Output the [X, Y] coordinate of the center of the cell containing the given text.  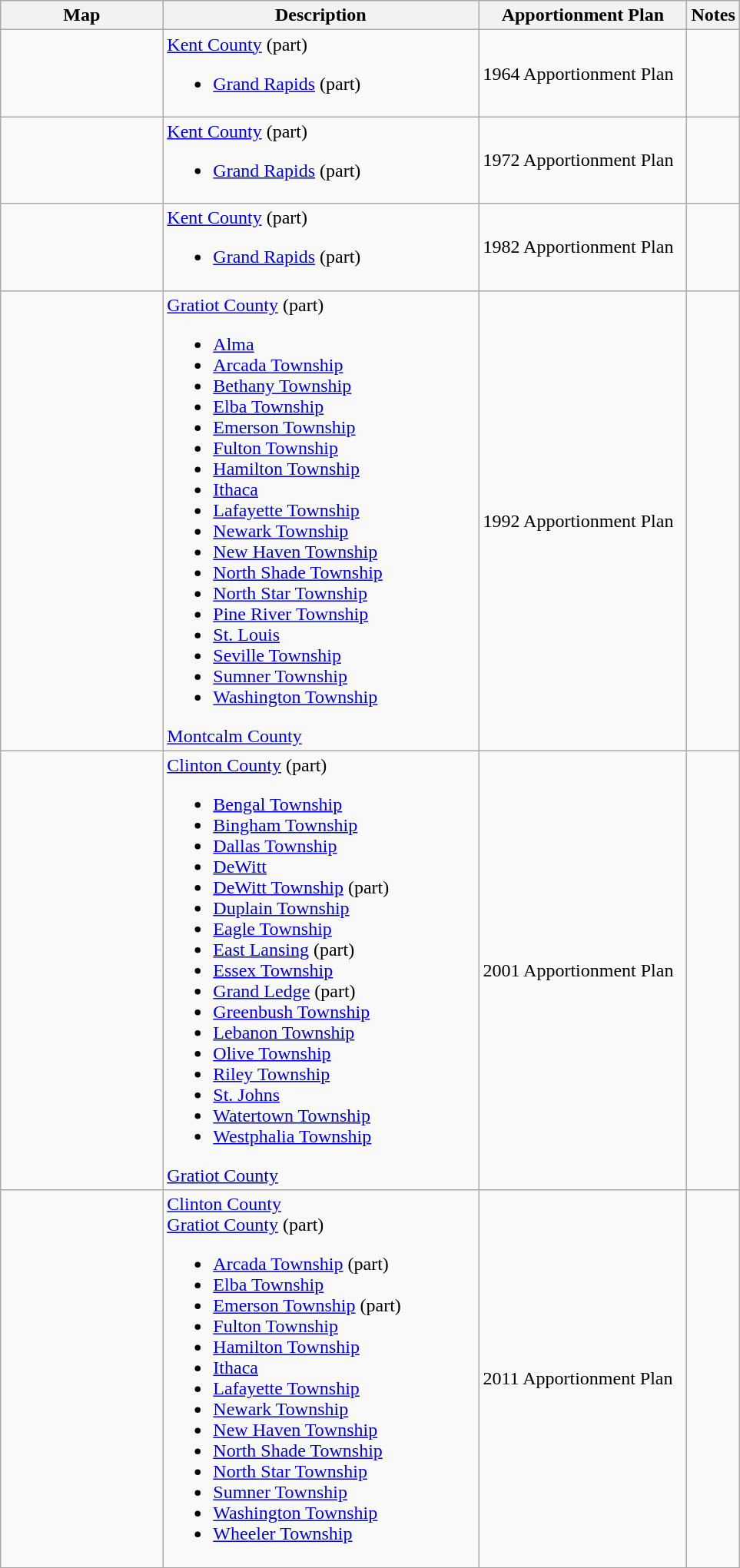
2001 Apportionment Plan [582, 970]
Apportionment Plan [582, 15]
Description [321, 15]
1982 Apportionment Plan [582, 247]
1964 Apportionment Plan [582, 74]
1972 Apportionment Plan [582, 160]
2011 Apportionment Plan [582, 1378]
Map [81, 15]
Notes [713, 15]
1992 Apportionment Plan [582, 521]
